Extract the [x, y] coordinate from the center of the cell holding the provided text.  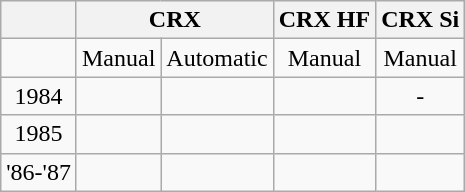
Automatic [217, 58]
'86-'87 [39, 172]
CRX HF [324, 20]
1984 [39, 96]
CRX [174, 20]
- [420, 96]
CRX Si [420, 20]
1985 [39, 134]
